Find where the given text appears and provide that cell's center as [X, Y] coordinate. 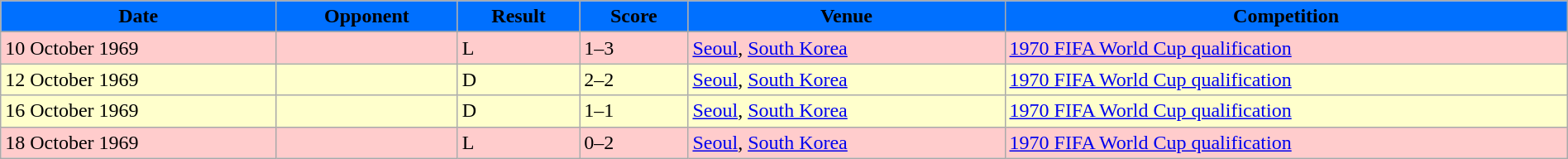
18 October 1969 [139, 142]
0–2 [633, 142]
16 October 1969 [139, 111]
Competition [1286, 17]
Score [633, 17]
2–2 [633, 79]
10 October 1969 [139, 48]
12 October 1969 [139, 79]
Venue [847, 17]
1–1 [633, 111]
Result [519, 17]
1–3 [633, 48]
Date [139, 17]
Opponent [367, 17]
